For the text-containing cell, return its midpoint in [x, y] coordinate format. 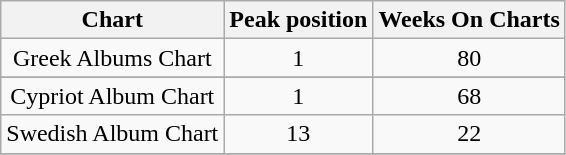
Swedish Album Chart [112, 134]
Chart [112, 20]
22 [469, 134]
Greek Albums Chart [112, 58]
13 [298, 134]
80 [469, 58]
68 [469, 96]
Weeks On Charts [469, 20]
Cypriot Album Chart [112, 96]
Peak position [298, 20]
